Provide the [x, y] coordinate of the cell's center where the given text is located.  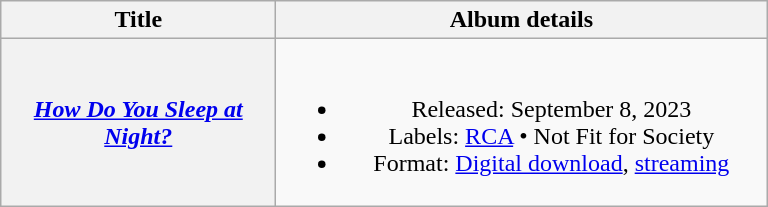
Title [138, 20]
How Do You Sleep at Night? [138, 122]
Released: September 8, 2023Labels: RCA • Not Fit for SocietyFormat: Digital download, streaming [522, 122]
Album details [522, 20]
